Identify which cell holds the provided text, then report its (x, y) central coordinate. 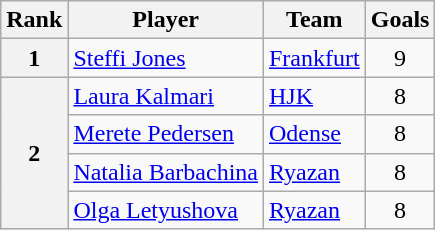
Goals (400, 20)
Steffi Jones (166, 58)
Odense (314, 134)
Team (314, 20)
Merete Pedersen (166, 134)
2 (34, 153)
9 (400, 58)
Olga Letyushova (166, 210)
Player (166, 20)
Rank (34, 20)
1 (34, 58)
Natalia Barbachina (166, 172)
Laura Kalmari (166, 96)
HJK (314, 96)
Frankfurt (314, 58)
